Determine the [X, Y] coordinate at the center of the cell enclosing the given text.  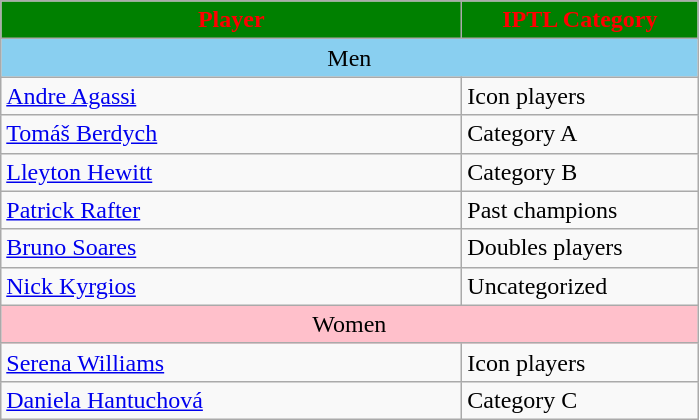
Andre Agassi [232, 96]
Lleyton Hewitt [232, 172]
Tomáš Berdych [232, 134]
Category A [580, 134]
Daniela Hantuchová [232, 400]
Serena Williams [232, 362]
Uncategorized [580, 286]
Patrick Rafter [232, 210]
Men [350, 58]
Category B [580, 172]
Player [232, 20]
Category C [580, 400]
Past champions [580, 210]
Doubles players [580, 248]
IPTL Category [580, 20]
Women [350, 324]
Bruno Soares [232, 248]
Nick Kyrgios [232, 286]
